Search for the cell housing the specified text and yield its (X, Y) center coordinate. 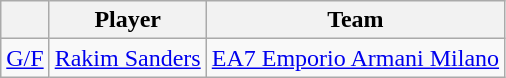
Player (128, 20)
Team (355, 20)
Rakim Sanders (128, 58)
G/F (25, 58)
EA7 Emporio Armani Milano (355, 58)
